Search for the cell housing the specified text and yield its (X, Y) center coordinate. 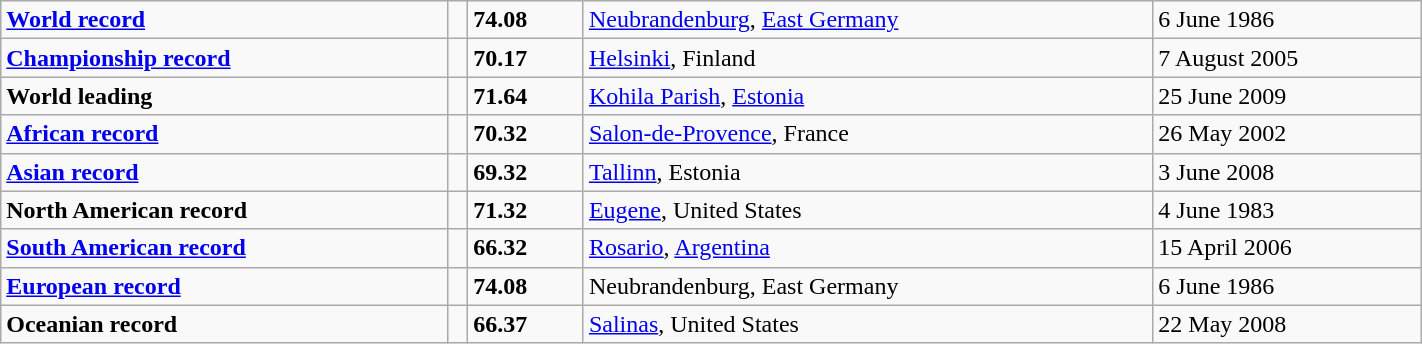
South American record (224, 248)
26 May 2002 (1287, 134)
Salinas, United States (868, 324)
African record (224, 134)
Rosario, Argentina (868, 248)
3 June 2008 (1287, 172)
Championship record (224, 58)
Helsinki, Finland (868, 58)
Tallinn, Estonia (868, 172)
71.64 (526, 96)
15 April 2006 (1287, 248)
4 June 1983 (1287, 210)
World record (224, 20)
25 June 2009 (1287, 96)
World leading (224, 96)
71.32 (526, 210)
Eugene, United States (868, 210)
70.17 (526, 58)
Asian record (224, 172)
66.37 (526, 324)
7 August 2005 (1287, 58)
European record (224, 286)
66.32 (526, 248)
Kohila Parish, Estonia (868, 96)
Salon-de-Provence, France (868, 134)
22 May 2008 (1287, 324)
70.32 (526, 134)
Oceanian record (224, 324)
North American record (224, 210)
69.32 (526, 172)
